Locate the cell with the specified text and output its [x, y] center coordinate. 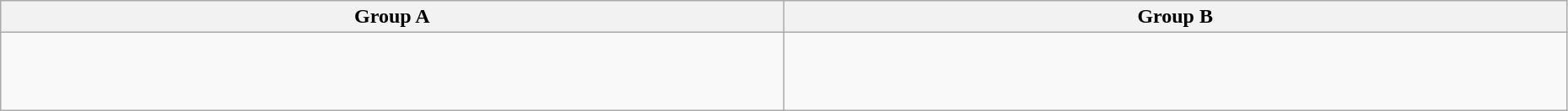
Group B [1175, 17]
Group A [392, 17]
